Pinpoint the cell where the given text exists, returning its (X, Y) midpoint coordinate. 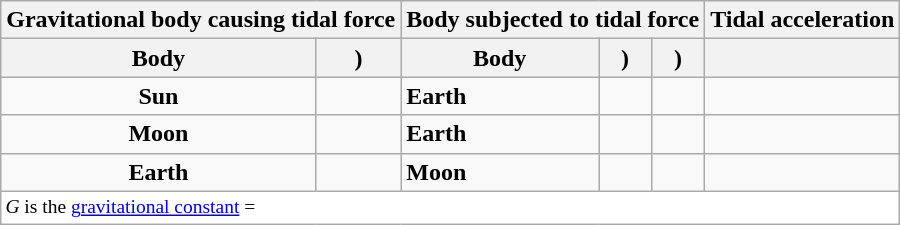
G is the gravitational constant = (450, 208)
Body subjected to tidal force (553, 20)
Gravitational body causing tidal force (201, 20)
Sun (158, 96)
Tidal acceleration (802, 20)
